Find where the given text appears and provide that cell's center as (X, Y) coordinate. 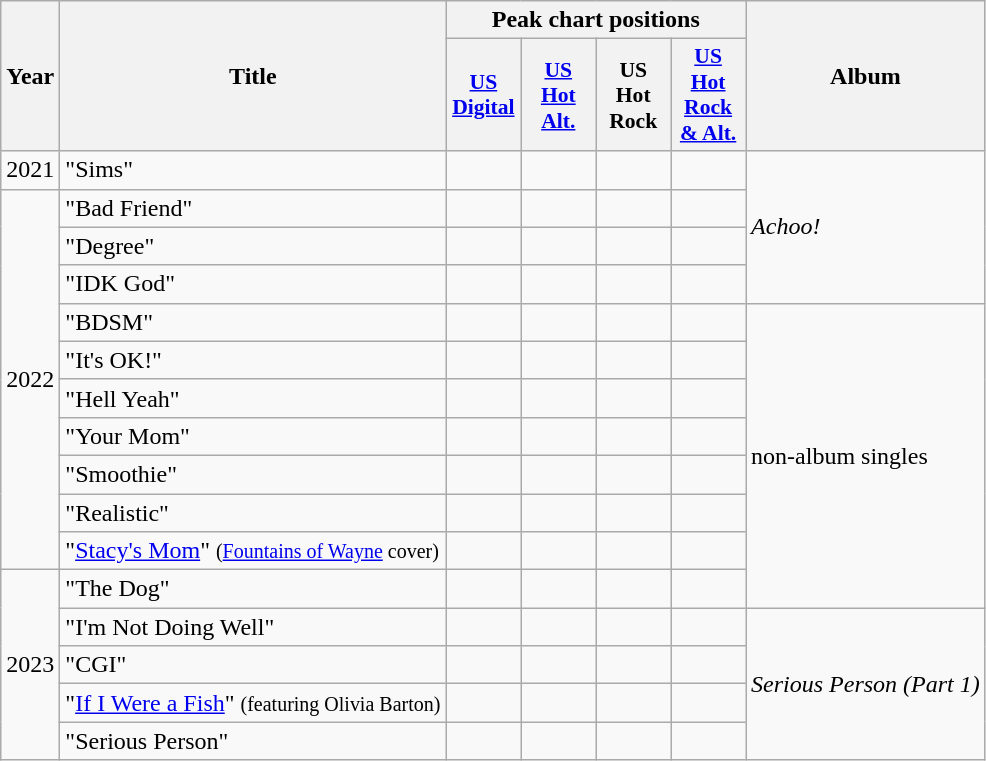
non-album singles (866, 455)
"Degree" (253, 246)
"Stacy's Mom" (Fountains of Wayne cover) (253, 551)
US Hot Rock (634, 95)
"I'm Not Doing Well" (253, 627)
"Realistic" (253, 513)
"The Dog" (253, 589)
"Bad Friend" (253, 208)
2021 (30, 170)
2023 (30, 665)
"Your Mom" (253, 436)
"CGI" (253, 665)
"Sims" (253, 170)
Serious Person (Part 1) (866, 684)
"Serious Person" (253, 741)
"IDK God" (253, 284)
Achoo! (866, 227)
"Smoothie" (253, 474)
"It's OK!" (253, 360)
"BDSM" (253, 322)
USHot Alt. (558, 95)
Year (30, 76)
USDigital (484, 95)
Title (253, 76)
2022 (30, 380)
Album (866, 76)
"Hell Yeah" (253, 398)
"If I Were a Fish" (featuring Olivia Barton) (253, 703)
US Hot Rock& Alt. (708, 95)
Peak chart positions (596, 20)
